Extract the [x, y] coordinate from the center of the cell holding the provided text.  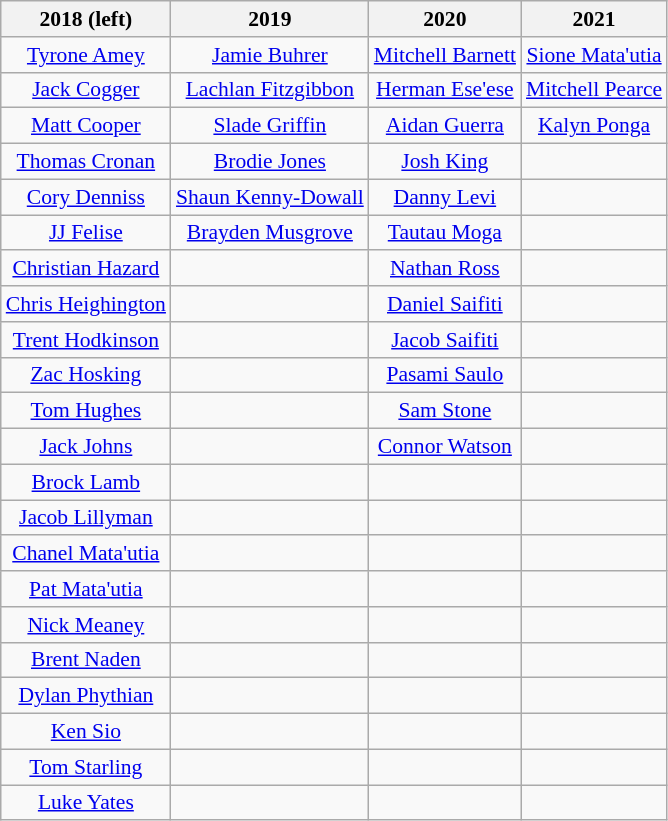
Danny Levi [445, 197]
Luke Yates [86, 803]
Jamie Buhrer [270, 55]
Brayden Musgrove [270, 233]
Chanel Mata'utia [86, 554]
Pat Mata'utia [86, 589]
Jack Cogger [86, 90]
Tyrone Amey [86, 55]
Tautau Moga [445, 233]
Jack Johns [86, 447]
Daniel Saifiti [445, 304]
Matt Cooper [86, 126]
Josh King [445, 162]
Sam Stone [445, 411]
Trent Hodkinson [86, 340]
Dylan Phythian [86, 696]
JJ Felise [86, 233]
Cory Denniss [86, 197]
Brock Lamb [86, 482]
2021 [594, 19]
Brodie Jones [270, 162]
Herman Ese'ese [445, 90]
Chris Heighington [86, 304]
Sione Mata'utia [594, 55]
Shaun Kenny-Dowall [270, 197]
Nick Meaney [86, 625]
Tom Starling [86, 767]
2019 [270, 19]
Aidan Guerra [445, 126]
Brent Naden [86, 660]
Connor Watson [445, 447]
Mitchell Pearce [594, 90]
Mitchell Barnett [445, 55]
Zac Hosking [86, 375]
Tom Hughes [86, 411]
Ken Sio [86, 732]
Christian Hazard [86, 269]
Lachlan Fitzgibbon [270, 90]
Jacob Saifiti [445, 340]
Pasami Saulo [445, 375]
Kalyn Ponga [594, 126]
Nathan Ross [445, 269]
2020 [445, 19]
Slade Griffin [270, 126]
Jacob Lillyman [86, 518]
2018 (left) [86, 19]
Thomas Cronan [86, 162]
